For the text-containing cell, return its midpoint in [X, Y] coordinate format. 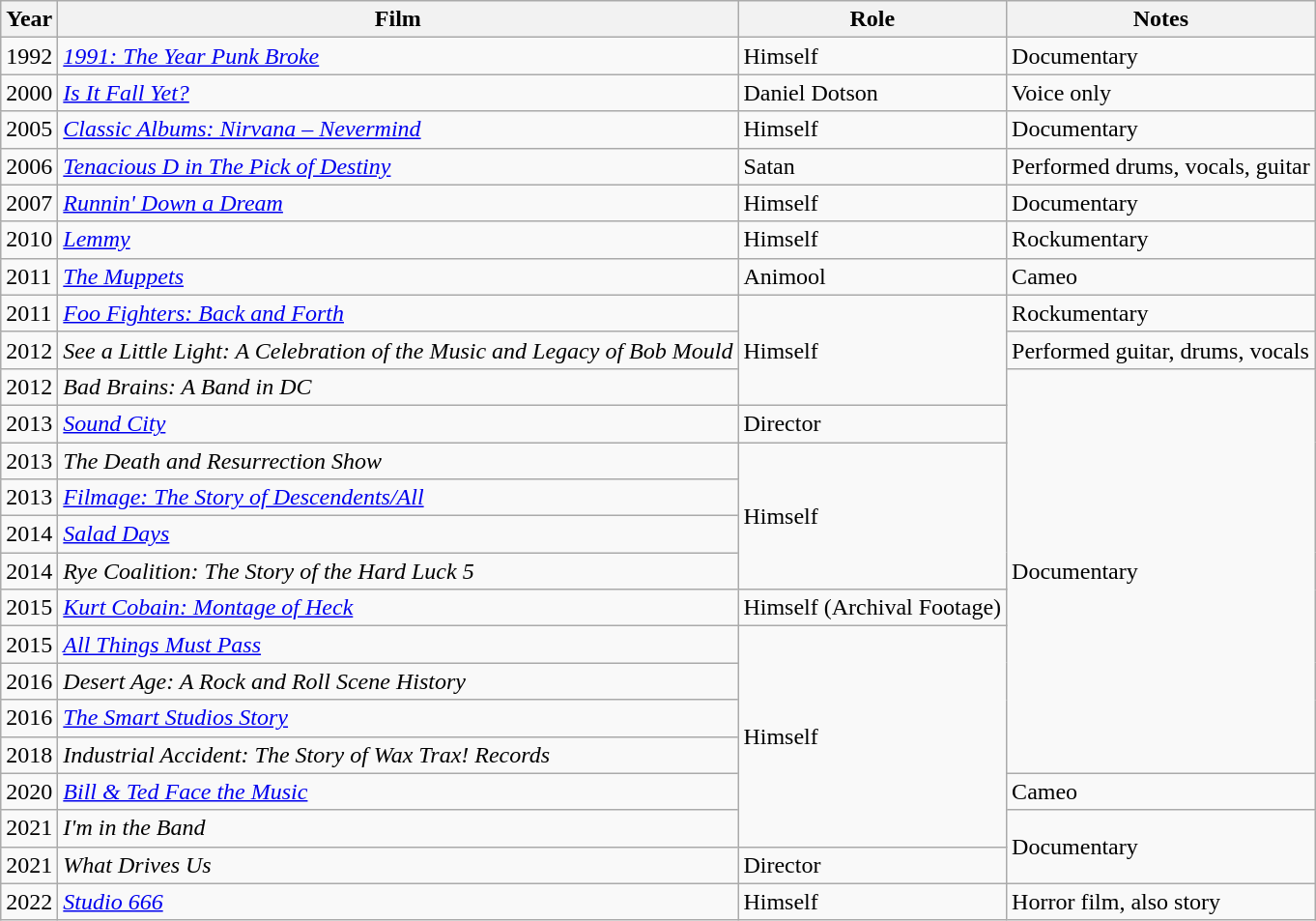
All Things Must Pass [398, 645]
Voice only [1161, 93]
2020 [29, 791]
Rye Coalition: The Story of the Hard Luck 5 [398, 571]
Year [29, 19]
2007 [29, 203]
Lemmy [398, 240]
Bad Brains: A Band in DC [398, 387]
Classic Albums: Nirvana – Nevermind [398, 130]
See a Little Light: A Celebration of the Music and Legacy of Bob Mould [398, 350]
2000 [29, 93]
Satan [873, 166]
Industrial Accident: The Story of Wax Trax! Records [398, 755]
Film [398, 19]
Himself (Archival Footage) [873, 608]
Desert Age: A Rock and Roll Scene History [398, 681]
The Death and Resurrection Show [398, 461]
Notes [1161, 19]
2022 [29, 902]
Role [873, 19]
The Muppets [398, 276]
Runnin' Down a Dream [398, 203]
Sound City [398, 423]
Foo Fighters: Back and Forth [398, 313]
Is It Fall Yet? [398, 93]
2006 [29, 166]
Salad Days [398, 534]
Animool [873, 276]
Kurt Cobain: Montage of Heck [398, 608]
The Smart Studios Story [398, 718]
Tenacious D in The Pick of Destiny [398, 166]
1991: The Year Punk Broke [398, 56]
Bill & Ted Face the Music [398, 791]
Horror film, also story [1161, 902]
Daniel Dotson [873, 93]
I'm in the Band [398, 828]
2005 [29, 130]
Filmage: The Story of Descendents/All [398, 498]
Studio 666 [398, 902]
Performed guitar, drums, vocals [1161, 350]
2018 [29, 755]
What Drives Us [398, 865]
2010 [29, 240]
Performed drums, vocals, guitar [1161, 166]
1992 [29, 56]
